Provide the [X, Y] coordinate of the cell's center where the given text is located.  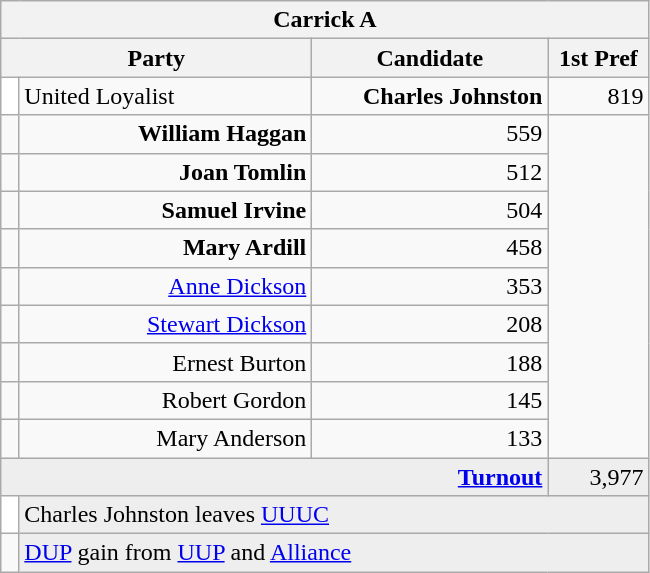
504 [430, 210]
Stewart Dickson [166, 324]
Charles Johnston leaves UUUC [334, 515]
DUP gain from UUP and Alliance [334, 553]
Robert Gordon [166, 400]
208 [430, 324]
William Haggan [166, 134]
Samuel Irvine [166, 210]
188 [430, 362]
145 [430, 400]
Turnout [274, 477]
3,977 [598, 477]
Joan Tomlin [166, 172]
Charles Johnston [430, 96]
133 [430, 438]
Carrick A [325, 20]
458 [430, 248]
512 [430, 172]
Ernest Burton [166, 362]
Anne Dickson [166, 286]
Party [156, 58]
559 [430, 134]
United Loyalist [166, 96]
353 [430, 286]
Mary Anderson [166, 438]
Candidate [430, 58]
Mary Ardill [166, 248]
1st Pref [598, 58]
819 [598, 96]
